Extract the (X, Y) coordinate from the center of the cell holding the provided text.  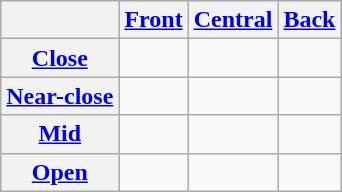
Near-close (60, 96)
Close (60, 58)
Back (310, 20)
Open (60, 172)
Mid (60, 134)
Central (233, 20)
Front (154, 20)
